Locate the cell with the specified text and output its (x, y) center coordinate. 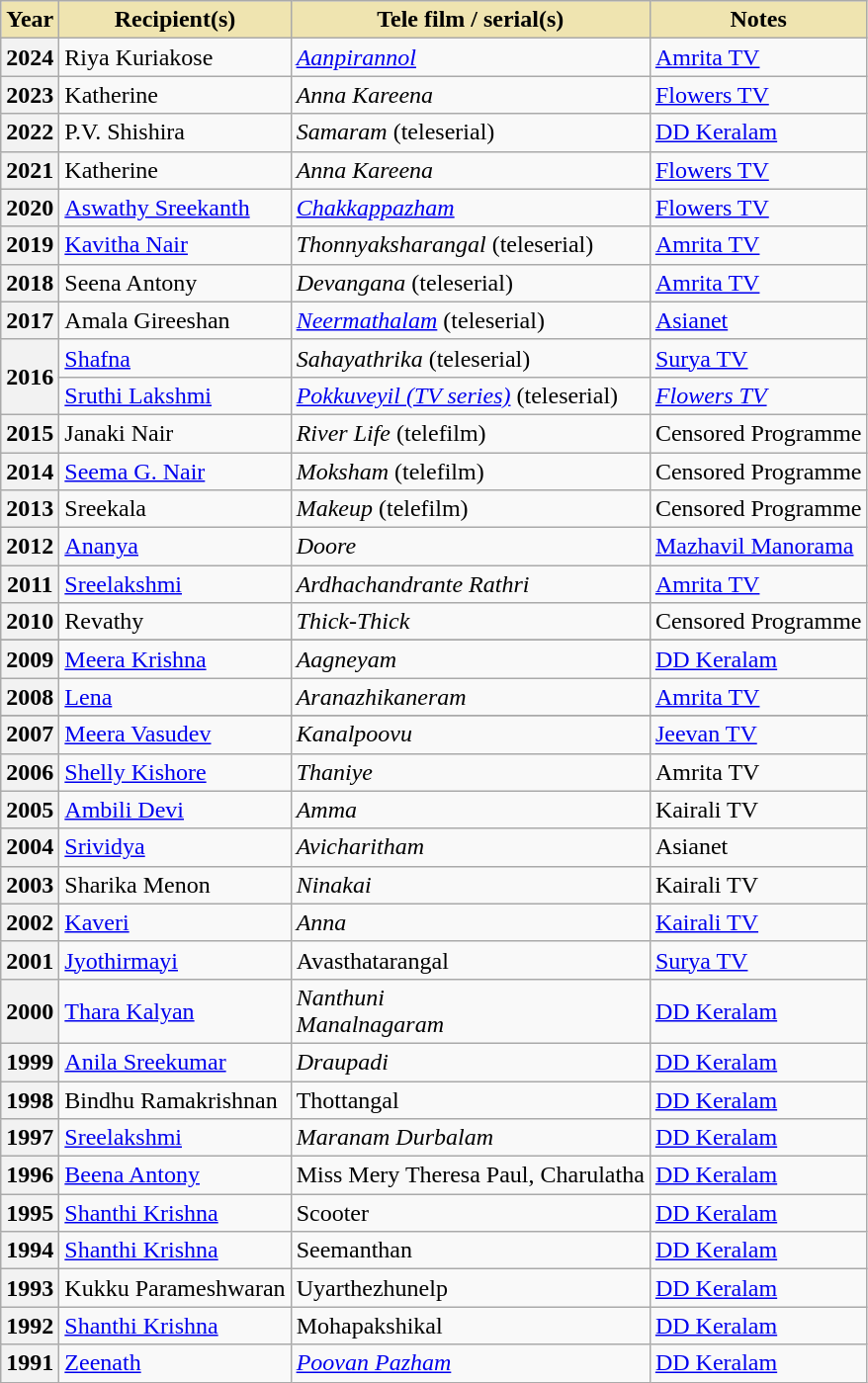
2020 (30, 208)
2000 (30, 1010)
Draupadi (471, 1062)
2018 (30, 283)
2004 (30, 847)
1995 (30, 1213)
Anila Sreekumar (175, 1062)
Thonnyaksharangal (teleserial) (471, 245)
2023 (30, 95)
Miss Mery Theresa Paul, Charulatha (471, 1175)
Aanpirannol (471, 57)
Thick-Thick (471, 622)
Notes (758, 20)
Scooter (471, 1213)
2007 (30, 735)
Amala Gireeshan (175, 320)
2024 (30, 57)
Chakkappazham (471, 208)
1993 (30, 1288)
2005 (30, 810)
Anna (471, 922)
1996 (30, 1175)
Recipient(s) (175, 20)
Lena (175, 697)
Avicharitham (471, 847)
2001 (30, 960)
Ninakai (471, 885)
Tele film / serial(s) (471, 20)
Year (30, 20)
Seemanthan (471, 1251)
2015 (30, 433)
Kanalpoovu (471, 735)
1994 (30, 1251)
Shelly Kishore (175, 772)
Makeup (telefilm) (471, 509)
1992 (30, 1326)
Thaniye (471, 772)
Kukku Parameshwaran (175, 1288)
Ananya (175, 547)
2019 (30, 245)
Thottangal (471, 1100)
Aagneyam (471, 659)
Sahayathrika (teleserial) (471, 358)
2006 (30, 772)
2009 (30, 659)
Meera Vasudev (175, 735)
Amma (471, 810)
2021 (30, 170)
2017 (30, 320)
Ambili Devi (175, 810)
Uyarthezhunelp (471, 1288)
2012 (30, 547)
Doore (471, 547)
2022 (30, 132)
Pokkuveyil (TV series) (teleserial) (471, 395)
2008 (30, 697)
Poovan Pazham (471, 1363)
Jeevan TV (758, 735)
Sruthi Lakshmi (175, 395)
Revathy (175, 622)
Samaram (teleserial) (471, 132)
Thara Kalyan (175, 1010)
2011 (30, 584)
Seena Antony (175, 283)
Sreekala (175, 509)
Moksham (telefilm) (471, 472)
Sharika Menon (175, 885)
Jyothirmayi (175, 960)
2003 (30, 885)
Aswathy Sreekanth (175, 208)
2010 (30, 622)
Bindhu Ramakrishnan (175, 1100)
Mazhavil Manorama (758, 547)
2016 (30, 377)
Riya Kuriakose (175, 57)
River Life (telefilm) (471, 433)
Maranam Durbalam (471, 1138)
Janaki Nair (175, 433)
Aranazhikaneram (471, 697)
Beena Antony (175, 1175)
Neermathalam (teleserial) (471, 320)
2002 (30, 922)
Seema G. Nair (175, 472)
Mohapakshikal (471, 1326)
Kavitha Nair (175, 245)
Shafna (175, 358)
2013 (30, 509)
1997 (30, 1138)
Avasthatarangal (471, 960)
Srividya (175, 847)
1998 (30, 1100)
2014 (30, 472)
Ardhachandrante Rathri (471, 584)
Zeenath (175, 1363)
Devangana (teleserial) (471, 283)
1991 (30, 1363)
NanthuniManalnagaram (471, 1010)
Kaveri (175, 922)
Meera Krishna (175, 659)
P.V. Shishira (175, 132)
1999 (30, 1062)
